Determine the [X, Y] coordinate at the center of the cell enclosing the given text.  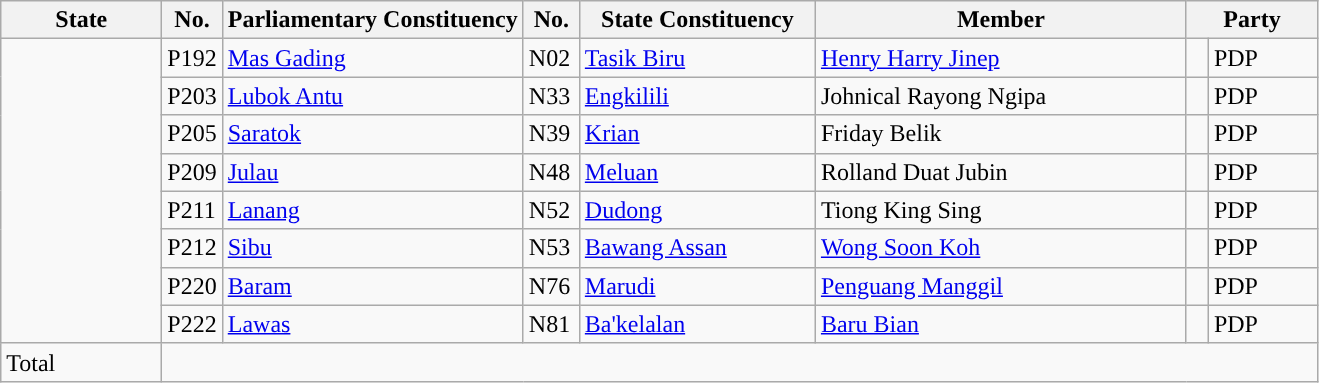
P220 [192, 286]
Bawang Assan [697, 248]
P203 [192, 96]
Krian [697, 134]
Lubok Antu [372, 96]
N48 [551, 172]
P205 [192, 134]
Parliamentary Constituency [372, 20]
Total [82, 362]
Dudong [697, 210]
P212 [192, 248]
P211 [192, 210]
Julau [372, 172]
Meluan [697, 172]
Ba'kelalan [697, 324]
N52 [551, 210]
Rolland Duat Jubin [1000, 172]
State Constituency [697, 20]
Saratok [372, 134]
Mas Gading [372, 58]
Wong Soon Koh [1000, 248]
N53 [551, 248]
Tiong King Sing [1000, 210]
Friday Belik [1000, 134]
N81 [551, 324]
N76 [551, 286]
Member [1000, 20]
Marudi [697, 286]
Sibu [372, 248]
Engkilili [697, 96]
P222 [192, 324]
Tasik Biru [697, 58]
Baram [372, 286]
Baru Bian [1000, 324]
N33 [551, 96]
N39 [551, 134]
Penguang Manggil [1000, 286]
Johnical Rayong Ngipa [1000, 96]
Party [1252, 20]
P192 [192, 58]
State [82, 20]
Lawas [372, 324]
Henry Harry Jinep [1000, 58]
Lanang [372, 210]
P209 [192, 172]
N02 [551, 58]
